Locate the cell with the specified text and output its [x, y] center coordinate. 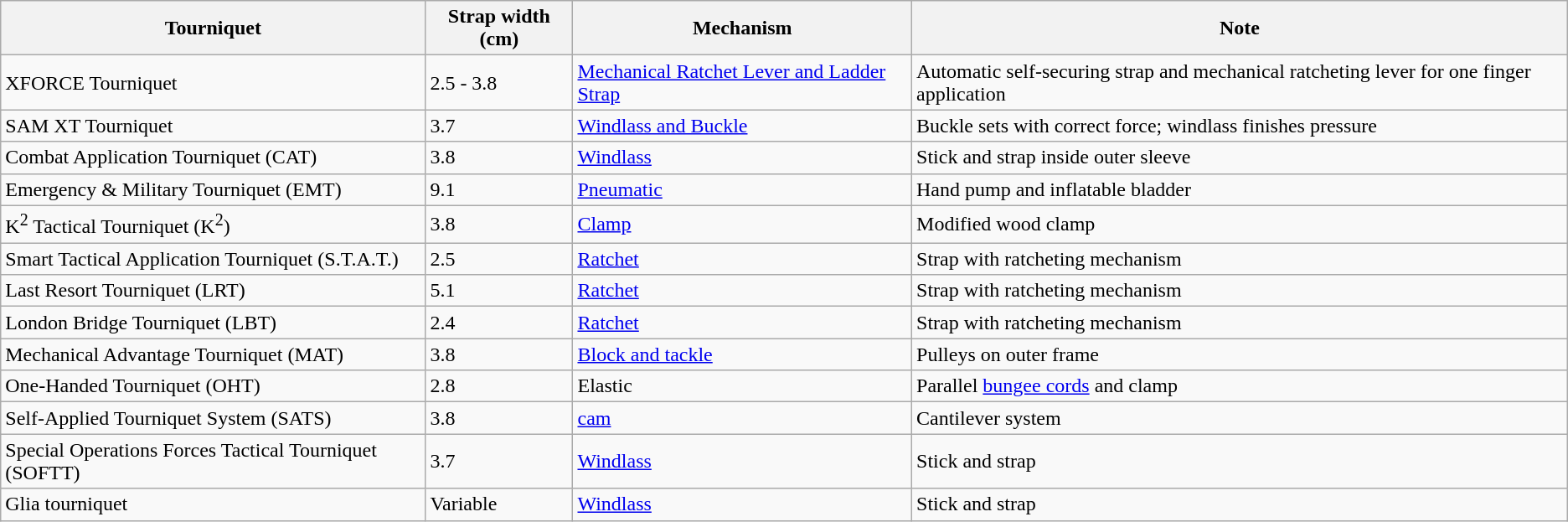
Note [1240, 28]
SAM XT Tourniquet [213, 126]
Last Resort Tourniquet (LRT) [213, 291]
cam [742, 418]
Combat Application Tourniquet (CAT) [213, 158]
2.5 - 3.8 [499, 82]
Strap width (cm) [499, 28]
Pneumatic [742, 189]
Mechanical Ratchet Lever and Ladder Strap [742, 82]
Modified wood clamp [1240, 225]
Self-Applied Tourniquet System (SATS) [213, 418]
Windlass and Buckle [742, 126]
2.5 [499, 259]
Stick and strap inside outer sleeve [1240, 158]
Special Operations Forces Tactical Tourniquet (SOFTT) [213, 461]
5.1 [499, 291]
Smart Tactical Application Tourniquet (S.T.A.T.) [213, 259]
Pulleys on outer frame [1240, 354]
XFORCE Tourniquet [213, 82]
Hand pump and inflatable bladder [1240, 189]
London Bridge Tourniquet (LBT) [213, 323]
One-Handed Tourniquet (OHT) [213, 386]
Emergency & Military Tourniquet (EMT) [213, 189]
Glia tourniquet [213, 504]
9.1 [499, 189]
2.8 [499, 386]
Automatic self-securing strap and mechanical ratcheting lever for one finger application [1240, 82]
Elastic [742, 386]
2.4 [499, 323]
Buckle sets with correct force; windlass finishes pressure [1240, 126]
Block and tackle [742, 354]
K2 Tactical Tourniquet (K2) [213, 225]
Mechanism [742, 28]
Variable [499, 504]
Mechanical Advantage Tourniquet (MAT) [213, 354]
Clamp [742, 225]
Tourniquet [213, 28]
Parallel bungee cords and clamp [1240, 386]
Cantilever system [1240, 418]
